Detect which cell encompasses the target text, then output its (X, Y) center coordinate. 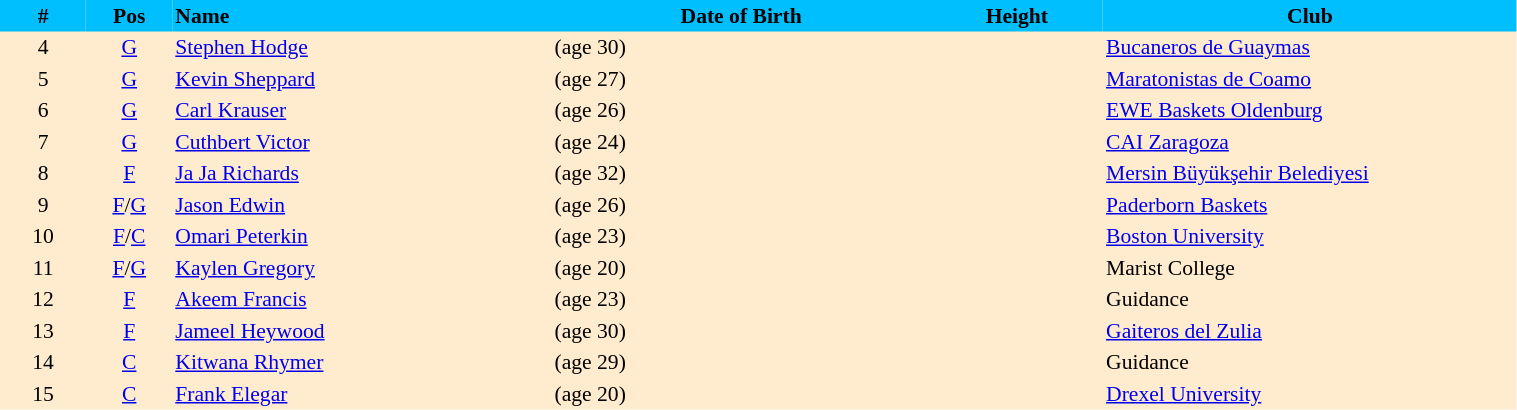
Kevin Sheppard (362, 79)
CAI Zaragoza (1310, 142)
7 (43, 142)
Omari Peterkin (362, 236)
EWE Baskets Oldenburg (1310, 110)
Boston University (1310, 236)
12 (43, 300)
Carl Krauser (362, 110)
Stephen Hodge (362, 48)
Jameel Heywood (362, 331)
Kaylen Gregory (362, 268)
Mersin Büyükşehir Belediyesi (1310, 174)
Height (1017, 16)
5 (43, 79)
10 (43, 236)
14 (43, 362)
Kitwana Rhymer (362, 362)
(age 24) (742, 142)
8 (43, 174)
15 (43, 394)
(age 27) (742, 79)
Club (1310, 16)
# (43, 16)
11 (43, 268)
Maratonistas de Coamo (1310, 79)
Ja Ja Richards (362, 174)
F/C (129, 236)
Bucaneros de Guaymas (1310, 48)
Akeem Francis (362, 300)
9 (43, 205)
Jason Edwin (362, 205)
13 (43, 331)
Date of Birth (742, 16)
Gaiteros del Zulia (1310, 331)
Drexel University (1310, 394)
(age 32) (742, 174)
Cuthbert Victor (362, 142)
Name (362, 16)
Marist College (1310, 268)
(age 29) (742, 362)
Paderborn Baskets (1310, 205)
Frank Elegar (362, 394)
4 (43, 48)
6 (43, 110)
Pos (129, 16)
